Scan for the cell matching the given text and deliver its (X, Y) coordinate at center. 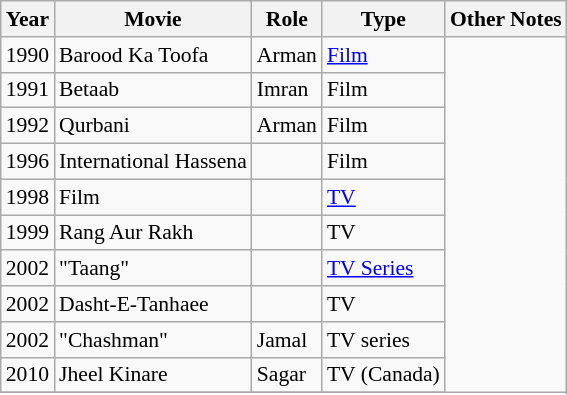
TV series (384, 340)
"Chashman" (153, 340)
Other Notes (506, 19)
Role (287, 19)
Imran (287, 90)
1996 (28, 162)
Dasht-E-Tanhaee (153, 304)
Jamal (287, 340)
Year (28, 19)
"Taang" (153, 269)
Jheel Kinare (153, 375)
Barood Ka Toofa (153, 55)
Betaab (153, 90)
International Hassena (153, 162)
Movie (153, 19)
1990 (28, 55)
TV (Canada) (384, 375)
1992 (28, 126)
Rang Aur Rakh (153, 233)
TV Series (384, 269)
1991 (28, 90)
Qurbani (153, 126)
Sagar (287, 375)
2010 (28, 375)
Type (384, 19)
1998 (28, 197)
1999 (28, 233)
